Detect which cell encompasses the target text, then output its [x, y] center coordinate. 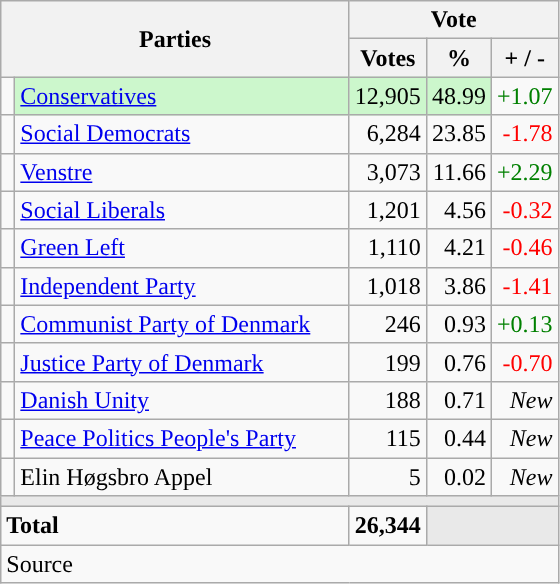
115 [388, 438]
Peace Politics People's Party [182, 438]
11.66 [458, 172]
+0.13 [524, 324]
Elin Høgsbro Appel [182, 477]
Parties [176, 39]
199 [388, 362]
5 [388, 477]
-0.32 [524, 210]
4.21 [458, 248]
0.71 [458, 400]
0.93 [458, 324]
-1.41 [524, 286]
-0.46 [524, 248]
+2.29 [524, 172]
246 [388, 324]
Independent Party [182, 286]
Source [280, 564]
+1.07 [524, 96]
26,344 [388, 526]
+ / - [524, 58]
Justice Party of Denmark [182, 362]
Venstre [182, 172]
Green Left [182, 248]
1,110 [388, 248]
3.86 [458, 286]
12,905 [388, 96]
6,284 [388, 134]
Conservatives [182, 96]
3,073 [388, 172]
23.85 [458, 134]
1,018 [388, 286]
0.02 [458, 477]
188 [388, 400]
-0.70 [524, 362]
4.56 [458, 210]
0.44 [458, 438]
Communist Party of Denmark [182, 324]
Social Liberals [182, 210]
-1.78 [524, 134]
Social Democrats [182, 134]
48.99 [458, 96]
0.76 [458, 362]
% [458, 58]
Vote [454, 20]
Danish Unity [182, 400]
1,201 [388, 210]
Votes [388, 58]
Total [176, 526]
